Search for the cell housing the specified text and yield its [X, Y] center coordinate. 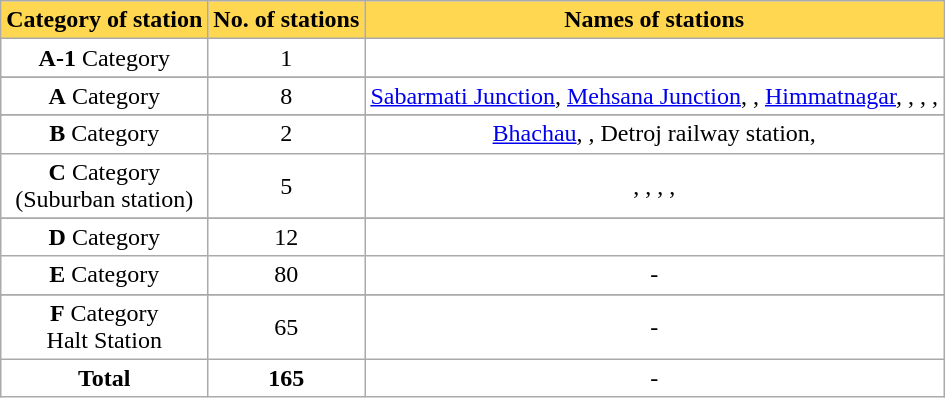
C Category(Suburban station) [104, 186]
E Category [104, 275]
65 [286, 326]
Total [104, 378]
B Category [104, 134]
2 [286, 134]
A-1 Category [104, 58]
No. of stations [286, 20]
5 [286, 186]
165 [286, 378]
12 [286, 237]
80 [286, 275]
F CategoryHalt Station [104, 326]
Names of stations [654, 20]
A Category [104, 96]
Category of station [104, 20]
, , , , [654, 186]
8 [286, 96]
Sabarmati Junction, Mehsana Junction, , Himmatnagar, , , , [654, 96]
1 [286, 58]
D Category [104, 237]
Bhachau, , Detroj railway station, [654, 134]
